Output the [x, y] coordinate of the center of the cell containing the given text.  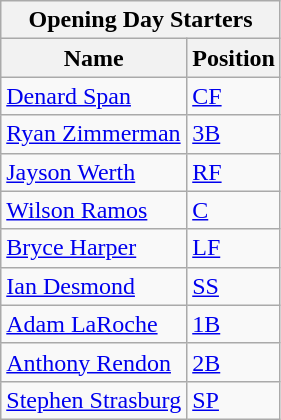
Adam LaRoche [94, 324]
Bryce Harper [94, 248]
Opening Day Starters [141, 20]
SS [234, 286]
Name [94, 58]
C [234, 210]
RF [234, 172]
LF [234, 248]
Anthony Rendon [94, 362]
2B [234, 362]
Ryan Zimmerman [94, 134]
Stephen Strasburg [94, 400]
CF [234, 96]
3B [234, 134]
Denard Span [94, 96]
Position [234, 58]
1B [234, 324]
Wilson Ramos [94, 210]
Ian Desmond [94, 286]
Jayson Werth [94, 172]
SP [234, 400]
